Extract the (X, Y) coordinate from the center of the cell holding the provided text.  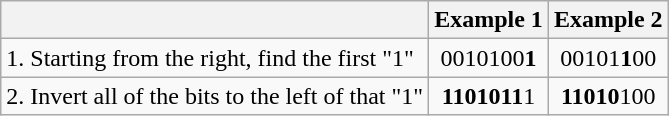
11010100 (608, 96)
00101001 (489, 58)
11010111 (489, 96)
Example 2 (608, 20)
Example 1 (489, 20)
1. Starting from the right, find the first "1" (215, 58)
00101100 (608, 58)
2. Invert all of the bits to the left of that "1" (215, 96)
